Pinpoint the cell where the given text exists, returning its [x, y] midpoint coordinate. 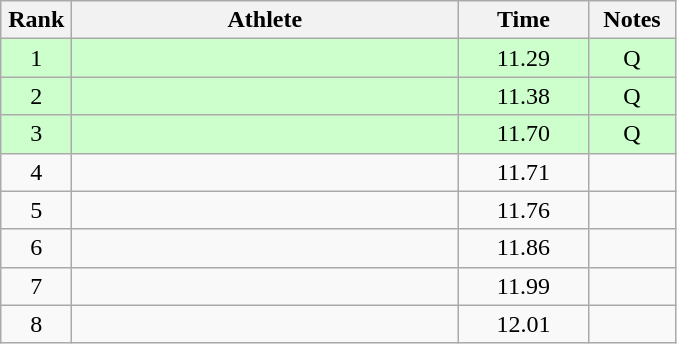
1 [36, 58]
11.86 [524, 248]
11.99 [524, 286]
11.70 [524, 134]
4 [36, 172]
11.29 [524, 58]
12.01 [524, 324]
7 [36, 286]
Notes [632, 20]
Rank [36, 20]
2 [36, 96]
Athlete [265, 20]
11.71 [524, 172]
6 [36, 248]
8 [36, 324]
11.38 [524, 96]
11.76 [524, 210]
Time [524, 20]
5 [36, 210]
3 [36, 134]
